Return (X, Y) of the center of cell containing provided text 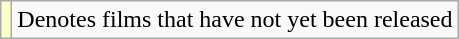
Denotes films that have not yet been released (235, 20)
